Provide the [X, Y] coordinate of the cell's center where the given text is located.  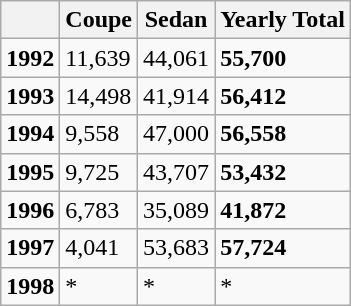
Yearly Total [283, 20]
1997 [30, 248]
43,707 [176, 172]
53,683 [176, 248]
41,914 [176, 96]
11,639 [99, 58]
1996 [30, 210]
1995 [30, 172]
Sedan [176, 20]
35,089 [176, 210]
56,412 [283, 96]
4,041 [99, 248]
1993 [30, 96]
1998 [30, 286]
1994 [30, 134]
57,724 [283, 248]
Coupe [99, 20]
9,558 [99, 134]
55,700 [283, 58]
53,432 [283, 172]
44,061 [176, 58]
6,783 [99, 210]
56,558 [283, 134]
41,872 [283, 210]
9,725 [99, 172]
1992 [30, 58]
14,498 [99, 96]
47,000 [176, 134]
